Output the (x, y) coordinate of the center of the cell containing the given text.  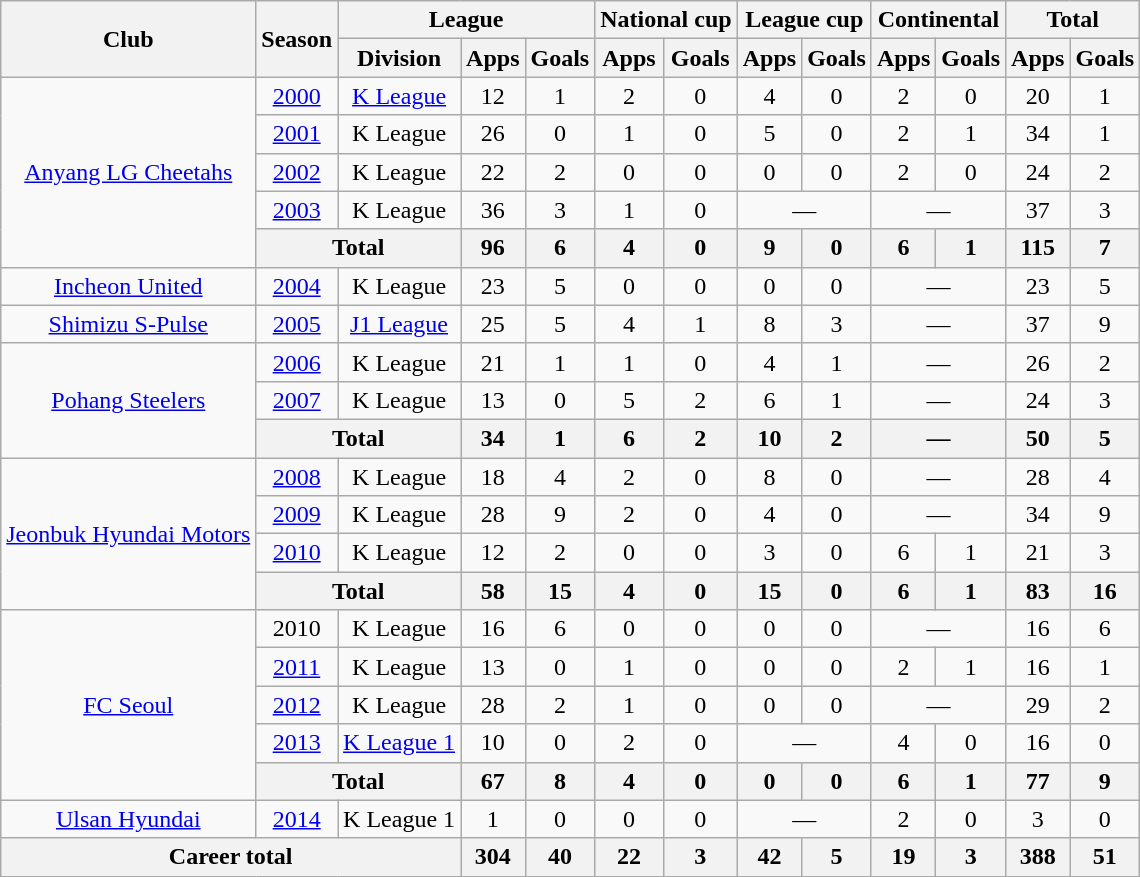
J1 League (400, 324)
40 (560, 857)
20 (1038, 96)
7 (1105, 248)
2003 (297, 210)
58 (493, 591)
83 (1038, 591)
2000 (297, 96)
2009 (297, 515)
50 (1038, 438)
Club (128, 39)
18 (493, 477)
42 (769, 857)
Season (297, 39)
2005 (297, 324)
Incheon United (128, 286)
Shimizu S-Pulse (128, 324)
2006 (297, 362)
304 (493, 857)
29 (1038, 705)
2004 (297, 286)
Pohang Steelers (128, 400)
19 (903, 857)
25 (493, 324)
2001 (297, 134)
League (466, 20)
388 (1038, 857)
96 (493, 248)
77 (1038, 781)
Anyang LG Cheetahs (128, 172)
67 (493, 781)
Division (400, 58)
51 (1105, 857)
2002 (297, 172)
2007 (297, 400)
National cup (666, 20)
Jeonbuk Hyundai Motors (128, 534)
2012 (297, 705)
League cup (804, 20)
FC Seoul (128, 705)
2013 (297, 743)
Continental (938, 20)
36 (493, 210)
2011 (297, 667)
2008 (297, 477)
2014 (297, 819)
115 (1038, 248)
Career total (231, 857)
Ulsan Hyundai (128, 819)
